Scan for the cell matching the given text and deliver its (x, y) coordinate at center. 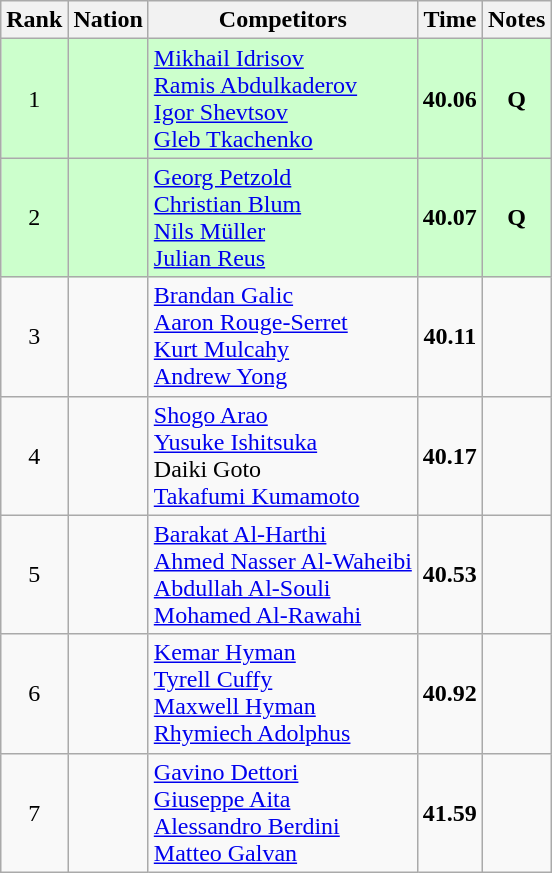
40.92 (450, 694)
Mikhail IdrisovRamis AbdulkaderovIgor ShevtsovGleb Tkachenko (282, 98)
Brandan GalicAaron Rouge-SerretKurt MulcahyAndrew Yong (282, 336)
Shogo AraoYusuke IshitsukaDaiki GotoTakafumi Kumamoto (282, 456)
40.17 (450, 456)
5 (34, 574)
Georg PetzoldChristian BlumNils MüllerJulian Reus (282, 218)
Nation (108, 20)
40.53 (450, 574)
41.59 (450, 812)
Competitors (282, 20)
7 (34, 812)
4 (34, 456)
1 (34, 98)
Barakat Al-HarthiAhmed Nasser Al-WaheibiAbdullah Al-SouliMohamed Al-Rawahi (282, 574)
Kemar HymanTyrell CuffyMaxwell HymanRhymiech Adolphus (282, 694)
40.07 (450, 218)
40.11 (450, 336)
Time (450, 20)
Gavino DettoriGiuseppe AitaAlessandro BerdiniMatteo Galvan (282, 812)
2 (34, 218)
3 (34, 336)
Notes (516, 20)
40.06 (450, 98)
6 (34, 694)
Rank (34, 20)
